Pinpoint the cell where the given text exists, returning its (x, y) midpoint coordinate. 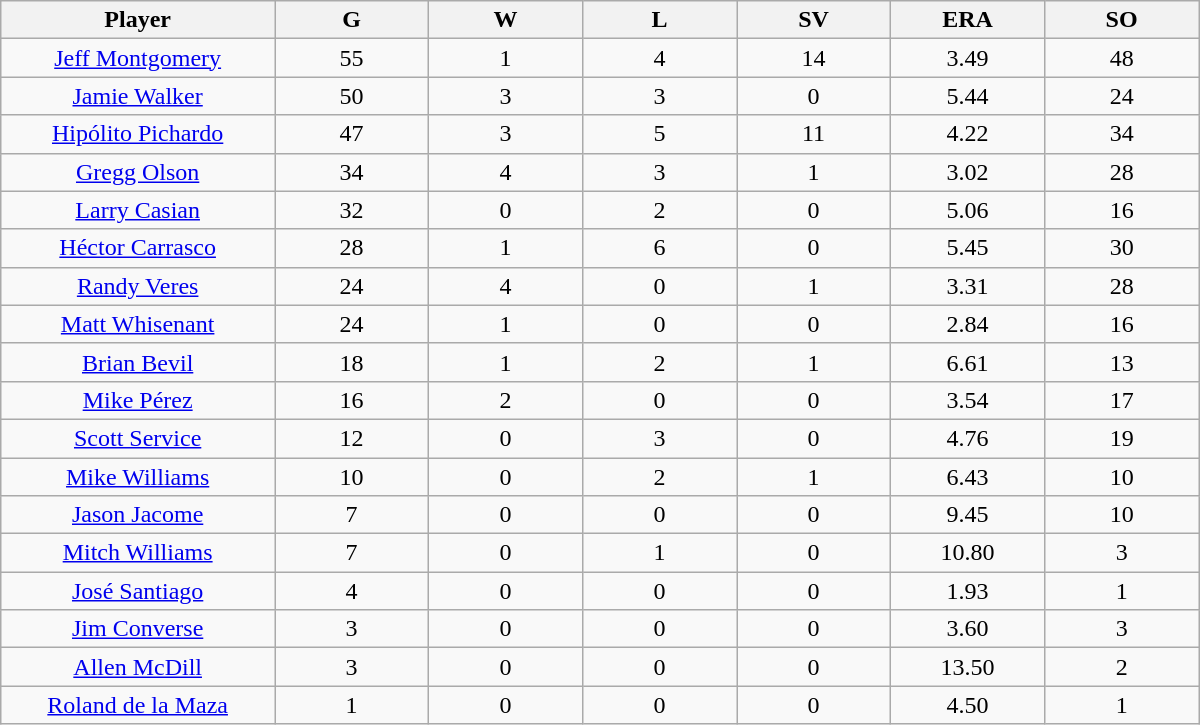
ERA (968, 20)
Mike Williams (138, 477)
6.43 (968, 477)
Roland de la Maza (138, 705)
5 (660, 134)
Jamie Walker (138, 96)
48 (1122, 58)
3.49 (968, 58)
Gregg Olson (138, 172)
Jeff Montgomery (138, 58)
SO (1122, 20)
3.60 (968, 629)
55 (352, 58)
Jason Jacome (138, 515)
17 (1122, 400)
Randy Veres (138, 286)
5.06 (968, 210)
L (660, 20)
32 (352, 210)
SV (814, 20)
10.80 (968, 553)
Matt Whisenant (138, 324)
G (352, 20)
4.50 (968, 705)
Hipólito Pichardo (138, 134)
1.93 (968, 591)
3.02 (968, 172)
11 (814, 134)
13 (1122, 362)
13.50 (968, 667)
Brian Bevil (138, 362)
Jim Converse (138, 629)
3.31 (968, 286)
Héctor Carrasco (138, 248)
5.44 (968, 96)
Larry Casian (138, 210)
5.45 (968, 248)
Mitch Williams (138, 553)
Mike Pérez (138, 400)
4.22 (968, 134)
6.61 (968, 362)
Scott Service (138, 438)
W (506, 20)
30 (1122, 248)
4.76 (968, 438)
Allen McDill (138, 667)
Player (138, 20)
3.54 (968, 400)
47 (352, 134)
6 (660, 248)
50 (352, 96)
9.45 (968, 515)
18 (352, 362)
19 (1122, 438)
14 (814, 58)
José Santiago (138, 591)
2.84 (968, 324)
12 (352, 438)
